Return [X, Y] of the center of cell containing provided text 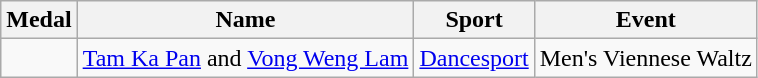
Event [646, 20]
Men's Viennese Waltz [646, 58]
Medal [39, 20]
Dancesport [474, 58]
Tam Ka Pan and Vong Weng Lam [246, 58]
Name [246, 20]
Sport [474, 20]
